For the text-containing cell, return its midpoint in (X, Y) coordinate format. 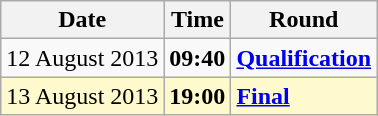
Date (82, 20)
Round (304, 20)
Time (198, 20)
13 August 2013 (82, 96)
19:00 (198, 96)
12 August 2013 (82, 58)
Final (304, 96)
Qualification (304, 58)
09:40 (198, 58)
